From the cell containing the given text, extract its center point as [X, Y] coordinate. 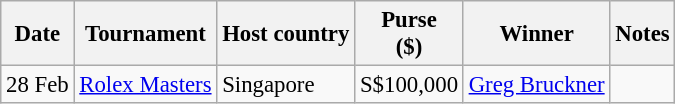
Tournament [146, 34]
Rolex Masters [146, 85]
Date [38, 34]
S$100,000 [410, 85]
Notes [642, 34]
28 Feb [38, 85]
Host country [286, 34]
Purse($) [410, 34]
Singapore [286, 85]
Greg Bruckner [536, 85]
Winner [536, 34]
